From the cell containing the given text, extract its center point as (X, Y) coordinate. 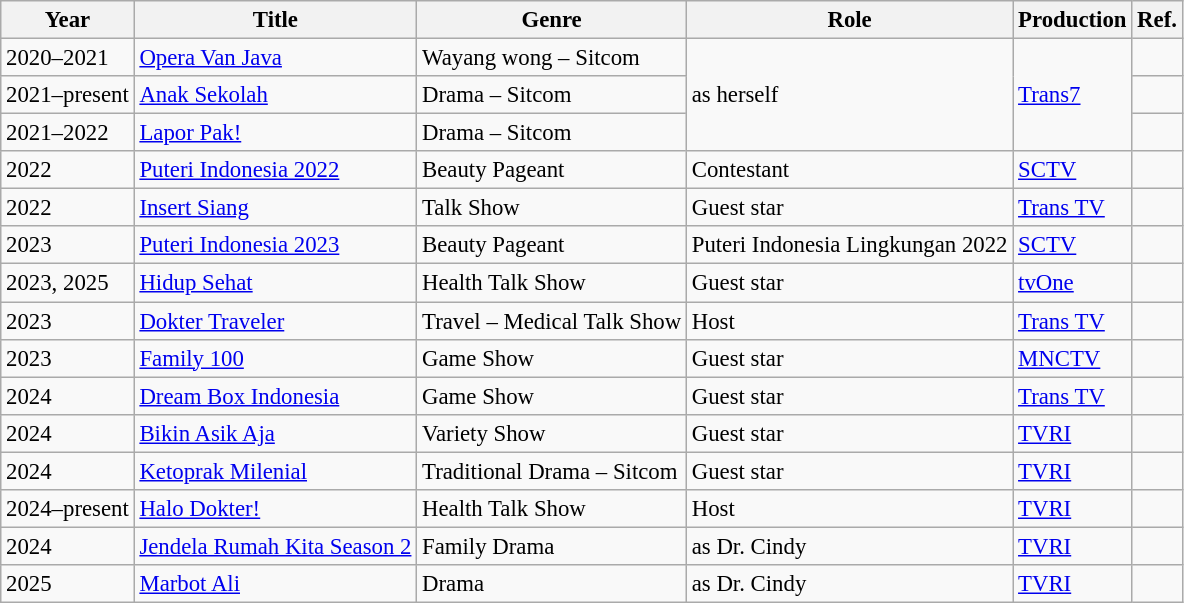
2021–2022 (68, 133)
Year (68, 20)
Ref. (1157, 20)
Variety Show (552, 433)
tvOne (1072, 283)
Jendela Rumah Kita Season 2 (276, 546)
Title (276, 20)
Dream Box Indonesia (276, 396)
Production (1072, 20)
Halo Dokter! (276, 509)
Insert Siang (276, 208)
Family 100 (276, 358)
2024–present (68, 509)
Lapor Pak! (276, 133)
Genre (552, 20)
MNCTV (1072, 358)
Bikin Asik Aja (276, 433)
2025 (68, 584)
Ketoprak Milenial (276, 471)
Opera Van Java (276, 58)
Talk Show (552, 208)
Puteri Indonesia Lingkungan 2022 (849, 245)
Trans7 (1072, 96)
Hidup Sehat (276, 283)
Puteri Indonesia 2022 (276, 170)
Role (849, 20)
2021–present (68, 95)
Contestant (849, 170)
Traditional Drama – Sitcom (552, 471)
Puteri Indonesia 2023 (276, 245)
Dokter Traveler (276, 321)
2023, 2025 (68, 283)
Wayang wong – Sitcom (552, 58)
Marbot Ali (276, 584)
2020–2021 (68, 58)
Family Drama (552, 546)
as herself (849, 96)
Anak Sekolah (276, 95)
Travel – Medical Talk Show (552, 321)
Drama (552, 584)
